Capture the cell that displays the provided text and extract its (X, Y) central coordinate. 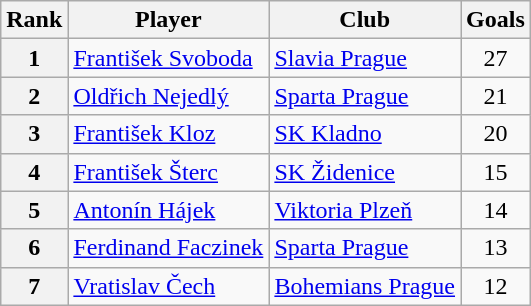
Slavia Prague (365, 58)
5 (34, 210)
21 (496, 96)
7 (34, 286)
27 (496, 58)
SK Kladno (365, 134)
6 (34, 248)
Player (168, 20)
13 (496, 248)
Viktoria Plzeň (365, 210)
Bohemians Prague (365, 286)
12 (496, 286)
15 (496, 172)
Vratislav Čech (168, 286)
Ferdinand Faczinek (168, 248)
2 (34, 96)
Oldřich Nejedlý (168, 96)
František Svoboda (168, 58)
Antonín Hájek (168, 210)
Club (365, 20)
14 (496, 210)
4 (34, 172)
20 (496, 134)
SK Židenice (365, 172)
Goals (496, 20)
František Kloz (168, 134)
3 (34, 134)
1 (34, 58)
Rank (34, 20)
František Šterc (168, 172)
